Scan for the cell matching the given text and deliver its [X, Y] coordinate at center. 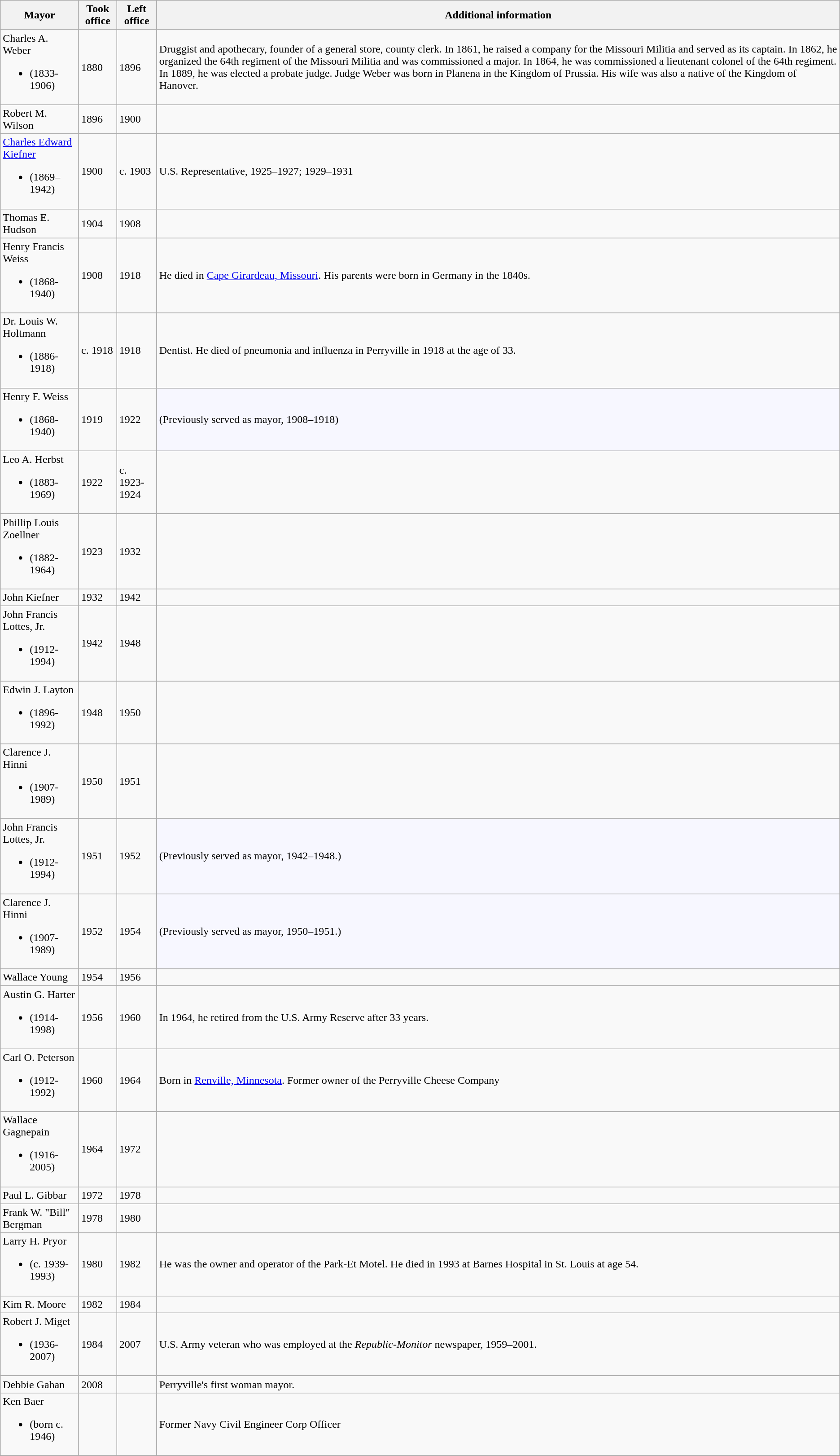
Henry F. Weiss(1868-1940) [39, 419]
(Previously served as mayor, 1942–1948.) [498, 857]
(Previously served as mayor, 1950–1951.) [498, 931]
Additional information [498, 15]
Robert J. Miget(1936-2007) [39, 1344]
He was the owner and operator of the Park-Et Motel. He died in 1993 at Barnes Hospital in St. Louis at age 54. [498, 1264]
Former Navy Civil Engineer Corp Officer [498, 1424]
Leo A. Herbst(1883-1969) [39, 482]
Debbie Gahan [39, 1384]
Larry H. Pryor(c. 1939-1993) [39, 1264]
Ken Baer(born c. 1946) [39, 1424]
Phillip Louis Zoellner(1882-1964) [39, 551]
Paul L. Gibbar [39, 1195]
Wallace Gagnepain(1916-2005) [39, 1149]
Took office [98, 15]
Charles Edward Kiefner(1869–1942) [39, 172]
2007 [136, 1344]
Born in Renville, Minnesota. Former owner of the Perryville Cheese Company [498, 1080]
Dr. Louis W. Holtmann(1886-1918) [39, 350]
Perryville's first woman mayor. [498, 1384]
Dentist. He died of pneumonia and influenza in Perryville in 1918 at the age of 33. [498, 350]
(Previously served as mayor, 1908–1918) [498, 419]
Kim R. Moore [39, 1304]
1904 [98, 224]
Charles A. Weber(1833-1906) [39, 67]
c. 1923-1924 [136, 482]
2008 [98, 1384]
He died in Cape Girardeau, Missouri. His parents were born in Germany in the 1840s. [498, 276]
Henry Francis Weiss(1868-1940) [39, 276]
John Kiefner [39, 597]
Edwin J. Layton(1896-1992) [39, 712]
1923 [98, 551]
U.S. Representative, 1925–1927; 1929–1931 [498, 172]
U.S. Army veteran who was employed at the Republic-Monitor newspaper, 1959–2001. [498, 1344]
Austin G. Harter(1914-1998) [39, 1017]
1880 [98, 67]
1919 [98, 419]
Frank W. "Bill" Bergman [39, 1218]
c. 1918 [98, 350]
Wallace Young [39, 977]
Carl O. Peterson(1912-1992) [39, 1080]
c. 1903 [136, 172]
Robert M. Wilson [39, 119]
Mayor [39, 15]
Thomas E. Hudson [39, 224]
Left office [136, 15]
In 1964, he retired from the U.S. Army Reserve after 33 years. [498, 1017]
